Output the (x, y) coordinate of the center of the cell containing the given text.  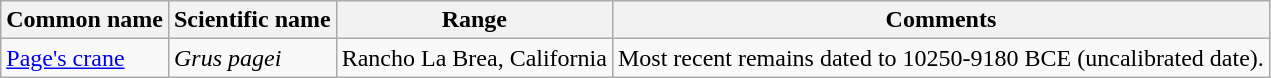
Range (474, 20)
Most recent remains dated to 10250-9180 BCE (uncalibrated date). (940, 58)
Page's crane (85, 58)
Grus pagei (252, 58)
Common name (85, 20)
Scientific name (252, 20)
Comments (940, 20)
Rancho La Brea, California (474, 58)
